Locate the cell with the specified text and output its (x, y) center coordinate. 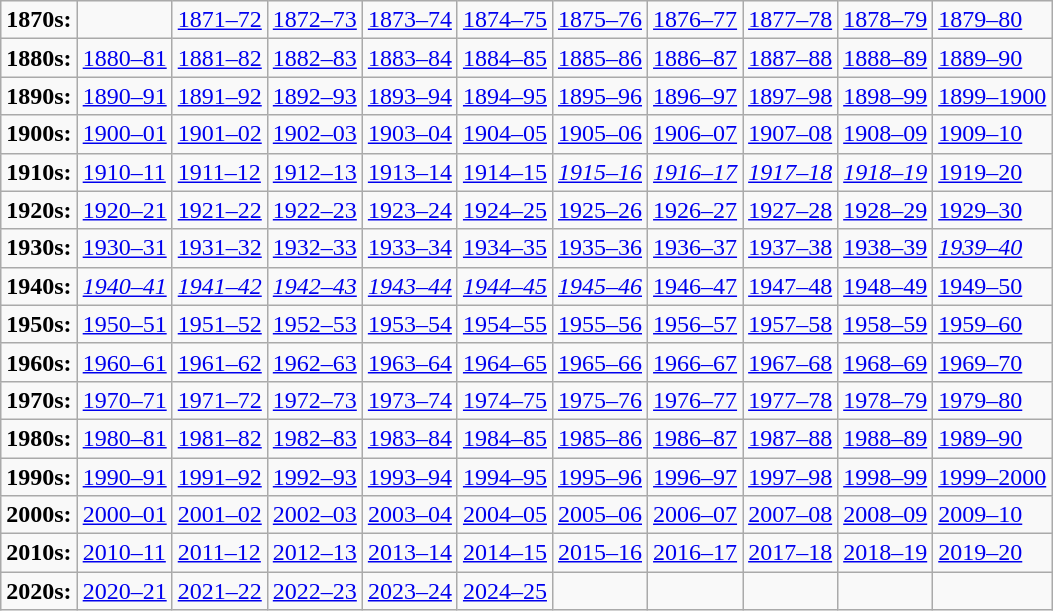
1952–53 (314, 324)
1896–97 (696, 96)
1937–38 (790, 248)
1981–82 (220, 438)
1903–04 (410, 134)
2004–05 (504, 515)
1887–88 (790, 58)
1905–06 (600, 134)
1916–17 (696, 172)
1988–89 (886, 438)
1904–05 (504, 134)
1935–36 (600, 248)
1872–73 (314, 20)
1969–70 (992, 362)
1926–27 (696, 210)
1943–44 (410, 286)
1936–37 (696, 248)
1997–98 (790, 477)
1984–85 (504, 438)
1878–79 (886, 20)
1998–99 (886, 477)
2006–07 (696, 515)
1982–83 (314, 438)
1991–92 (220, 477)
1920–21 (124, 210)
2011–12 (220, 553)
1971–72 (220, 400)
1946–47 (696, 286)
1927–28 (790, 210)
1918–19 (886, 172)
1885–86 (600, 58)
1955–56 (600, 324)
2015–16 (600, 553)
1974–75 (504, 400)
1995–96 (600, 477)
2009–10 (992, 515)
1898–99 (886, 96)
1986–87 (696, 438)
1882–83 (314, 58)
2014–15 (504, 553)
1960s: (39, 362)
1901–02 (220, 134)
1961–62 (220, 362)
1924–25 (504, 210)
1909–10 (992, 134)
1947–48 (790, 286)
1932–33 (314, 248)
1870s: (39, 20)
2008–09 (886, 515)
1902–03 (314, 134)
1875–76 (600, 20)
1999–2000 (992, 477)
1962–63 (314, 362)
1992–93 (314, 477)
1883–84 (410, 58)
1934–35 (504, 248)
1925–26 (600, 210)
1994–95 (504, 477)
1985–86 (600, 438)
1897–98 (790, 96)
1893–94 (410, 96)
1914–15 (504, 172)
1880–81 (124, 58)
1978–79 (886, 400)
2010s: (39, 553)
1930–31 (124, 248)
2023–24 (410, 591)
1917–18 (790, 172)
1973–74 (410, 400)
1944–45 (504, 286)
1910–11 (124, 172)
1911–12 (220, 172)
1879–80 (992, 20)
1921–22 (220, 210)
1891–92 (220, 96)
1940s: (39, 286)
2003–04 (410, 515)
1968–69 (886, 362)
1979–80 (992, 400)
1966–67 (696, 362)
1933–34 (410, 248)
1900s: (39, 134)
1980s: (39, 438)
1960–61 (124, 362)
1990s: (39, 477)
2007–08 (790, 515)
1919–20 (992, 172)
1983–84 (410, 438)
1907–08 (790, 134)
2002–03 (314, 515)
2000s: (39, 515)
1873–74 (410, 20)
2020s: (39, 591)
1899–1900 (992, 96)
1958–59 (886, 324)
1938–39 (886, 248)
2020–21 (124, 591)
2019–20 (992, 553)
2012–13 (314, 553)
1989–90 (992, 438)
1972–73 (314, 400)
2005–06 (600, 515)
1929–30 (992, 210)
1910s: (39, 172)
1888–89 (886, 58)
2021–22 (220, 591)
1940–41 (124, 286)
1950s: (39, 324)
1941–42 (220, 286)
1890–91 (124, 96)
1987–88 (790, 438)
1889–90 (992, 58)
1964–65 (504, 362)
2010–11 (124, 553)
1959–60 (992, 324)
1915–16 (600, 172)
2018–19 (886, 553)
1923–24 (410, 210)
2016–17 (696, 553)
1892–93 (314, 96)
1908–09 (886, 134)
1990–91 (124, 477)
1950–51 (124, 324)
2017–18 (790, 553)
2024–25 (504, 591)
1871–72 (220, 20)
1996–97 (696, 477)
2022–23 (314, 591)
1970–71 (124, 400)
1956–57 (696, 324)
1874–75 (504, 20)
1890s: (39, 96)
1913–14 (410, 172)
1957–58 (790, 324)
2013–14 (410, 553)
1942–43 (314, 286)
1922–23 (314, 210)
2001–02 (220, 515)
1906–07 (696, 134)
1928–29 (886, 210)
1963–64 (410, 362)
1912–13 (314, 172)
1886–87 (696, 58)
1976–77 (696, 400)
1900–01 (124, 134)
1881–82 (220, 58)
1939–40 (992, 248)
1954–55 (504, 324)
1894–95 (504, 96)
1880s: (39, 58)
1970s: (39, 400)
1975–76 (600, 400)
1967–68 (790, 362)
1884–85 (504, 58)
1930s: (39, 248)
1877–78 (790, 20)
1980–81 (124, 438)
2000–01 (124, 515)
1931–32 (220, 248)
1977–78 (790, 400)
1920s: (39, 210)
1945–46 (600, 286)
1953–54 (410, 324)
1949–50 (992, 286)
1895–96 (600, 96)
1993–94 (410, 477)
1965–66 (600, 362)
1948–49 (886, 286)
1951–52 (220, 324)
1876–77 (696, 20)
